Identify which cell holds the provided text, then report its [X, Y] central coordinate. 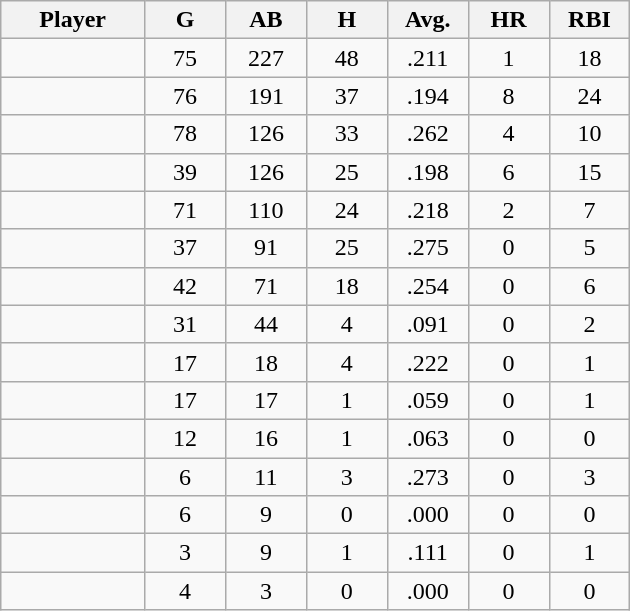
16 [266, 438]
.273 [428, 477]
15 [590, 172]
33 [346, 134]
.222 [428, 362]
.211 [428, 58]
.059 [428, 400]
110 [266, 210]
5 [590, 248]
11 [266, 477]
HR [508, 20]
48 [346, 58]
191 [266, 96]
.254 [428, 286]
.198 [428, 172]
10 [590, 134]
H [346, 20]
.091 [428, 324]
31 [186, 324]
44 [266, 324]
G [186, 20]
91 [266, 248]
.218 [428, 210]
75 [186, 58]
78 [186, 134]
AB [266, 20]
.262 [428, 134]
.275 [428, 248]
.063 [428, 438]
.111 [428, 553]
RBI [590, 20]
Avg. [428, 20]
42 [186, 286]
76 [186, 96]
.194 [428, 96]
227 [266, 58]
Player [73, 20]
39 [186, 172]
7 [590, 210]
12 [186, 438]
8 [508, 96]
